Find where the given text appears and provide that cell's center as (X, Y) coordinate. 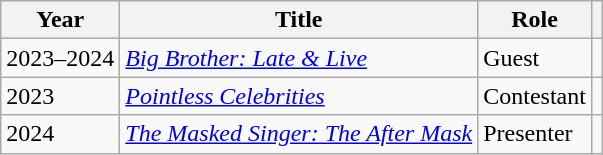
Pointless Celebrities (299, 96)
2024 (60, 134)
The Masked Singer: The After Mask (299, 134)
Role (535, 20)
2023 (60, 96)
Big Brother: Late & Live (299, 58)
Guest (535, 58)
Year (60, 20)
2023–2024 (60, 58)
Title (299, 20)
Contestant (535, 96)
Presenter (535, 134)
